Scan for the cell matching the given text and deliver its [X, Y] coordinate at center. 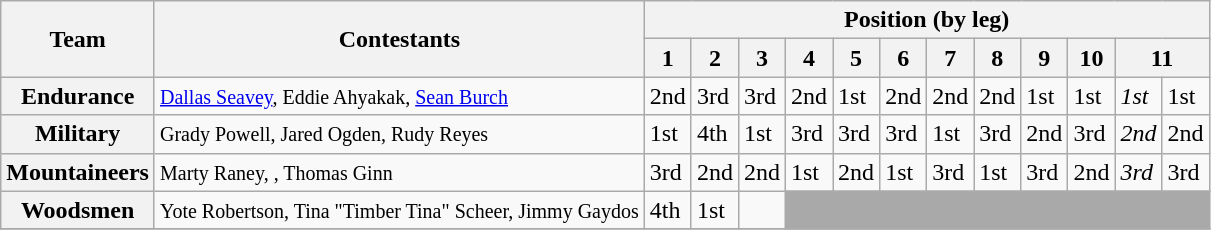
Contestants [399, 39]
Grady Powell, Jared Ogden, Rudy Reyes [399, 134]
7 [950, 58]
5 [856, 58]
10 [1092, 58]
2 [714, 58]
Dallas Seavey, Eddie Ahyakak, Sean Burch [399, 96]
3 [762, 58]
9 [1044, 58]
Team [78, 39]
Mountaineers [78, 172]
Position (by leg) [926, 20]
6 [904, 58]
8 [998, 58]
11 [1162, 58]
Woodsmen [78, 210]
Endurance [78, 96]
Yote Robertson, Tina "Timber Tina" Scheer, Jimmy Gaydos [399, 210]
Marty Raney, , Thomas Ginn [399, 172]
4 [808, 58]
Military [78, 134]
1 [668, 58]
